Locate the cell with the specified text and output its (X, Y) center coordinate. 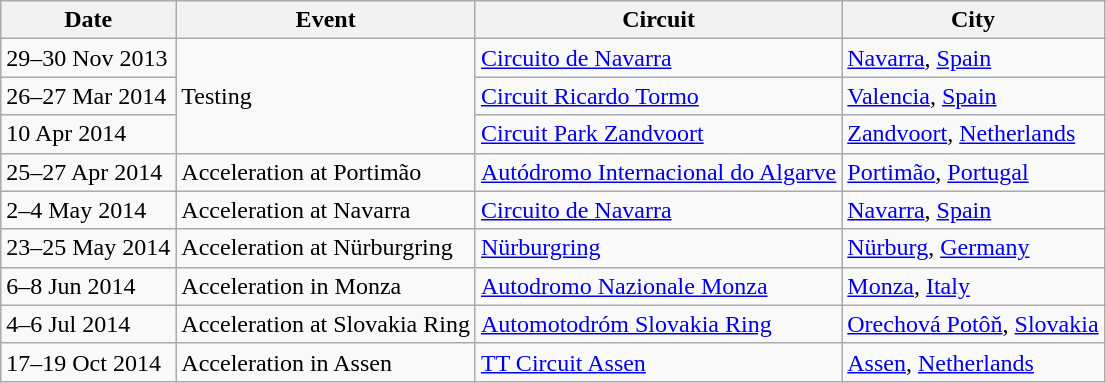
Portimão, Portugal (973, 172)
Nürburgring (658, 248)
Nürburg, Germany (973, 248)
4–6 Jul 2014 (88, 324)
Circuit Ricardo Tormo (658, 96)
23–25 May 2014 (88, 248)
25–27 Apr 2014 (88, 172)
10 Apr 2014 (88, 134)
2–4 May 2014 (88, 210)
Acceleration at Portimão (326, 172)
17–19 Oct 2014 (88, 362)
Autódromo Internacional do Algarve (658, 172)
Testing (326, 96)
Acceleration at Nürburgring (326, 248)
Automotodróm Slovakia Ring (658, 324)
Assen, Netherlands (973, 362)
City (973, 20)
Orechová Potôň, Slovakia (973, 324)
Circuit (658, 20)
Valencia, Spain (973, 96)
29–30 Nov 2013 (88, 58)
Date (88, 20)
Zandvoort, Netherlands (973, 134)
Autodromo Nazionale Monza (658, 286)
Acceleration in Monza (326, 286)
26–27 Mar 2014 (88, 96)
Acceleration at Slovakia Ring (326, 324)
Circuit Park Zandvoort (658, 134)
Event (326, 20)
Monza, Italy (973, 286)
6–8 Jun 2014 (88, 286)
Acceleration at Navarra (326, 210)
TT Circuit Assen (658, 362)
Acceleration in Assen (326, 362)
